Capture the cell that displays the provided text and extract its (x, y) central coordinate. 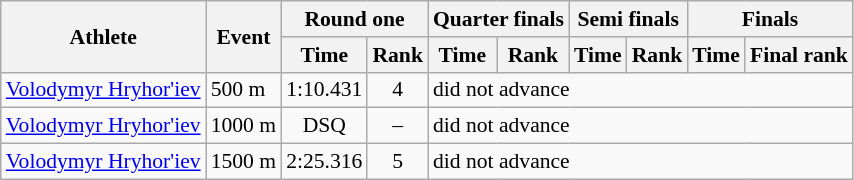
– (398, 126)
Round one (354, 19)
Athlete (104, 36)
500 m (244, 90)
5 (398, 162)
Semi finals (628, 19)
2:25.316 (324, 162)
4 (398, 90)
1:10.431 (324, 90)
1500 m (244, 162)
1000 m (244, 126)
Quarter finals (498, 19)
Finals (770, 19)
Event (244, 36)
DSQ (324, 126)
Final rank (799, 55)
